Determine the (x, y) coordinate at the center of the cell enclosing the given text.  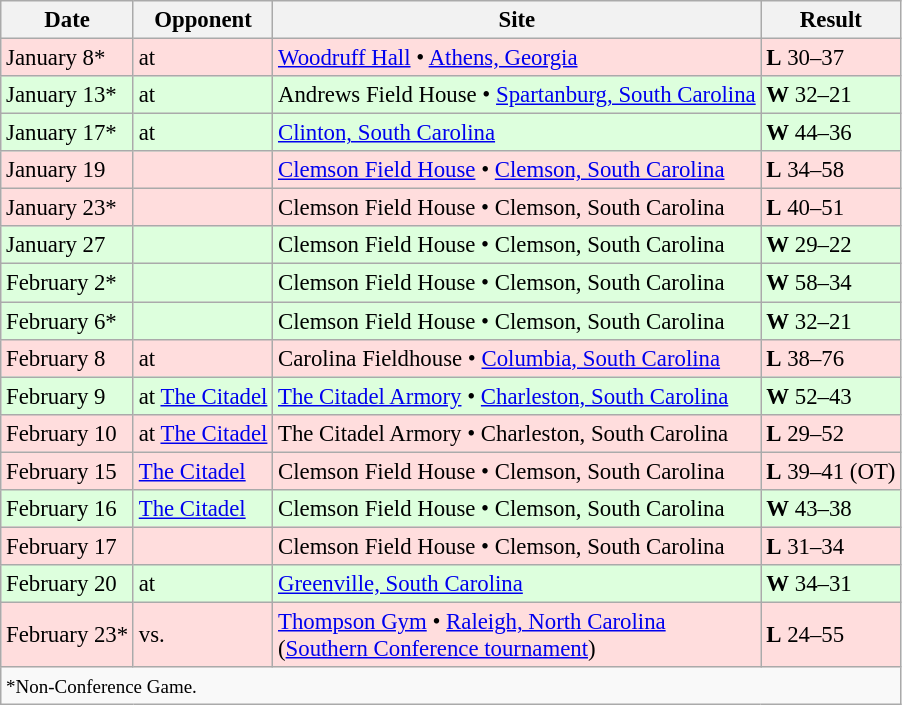
W 29–22 (831, 245)
L 30–37 (831, 58)
January 17* (68, 133)
Date (68, 20)
vs. (202, 634)
Andrews Field House • Spartanburg, South Carolina (517, 95)
Opponent (202, 20)
February 9 (68, 396)
*Non-Conference Game. (451, 686)
February 6* (68, 321)
L 24–55 (831, 634)
Site (517, 20)
L 39–41 (OT) (831, 471)
February 20 (68, 584)
L 34–58 (831, 170)
Woodruff Hall • Athens, Georgia (517, 58)
February 8 (68, 358)
February 17 (68, 546)
L 29–52 (831, 433)
W 52–43 (831, 396)
February 16 (68, 509)
Clinton, South Carolina (517, 133)
W 34–31 (831, 584)
L 31–34 (831, 546)
January 23* (68, 208)
W 44–36 (831, 133)
W 43–38 (831, 509)
L 40–51 (831, 208)
January 13* (68, 95)
Result (831, 20)
January 8* (68, 58)
L 38–76 (831, 358)
Thompson Gym • Raleigh, North Carolina(Southern Conference tournament) (517, 634)
W 58–34 (831, 283)
January 27 (68, 245)
February 2* (68, 283)
February 10 (68, 433)
Carolina Fieldhouse • Columbia, South Carolina (517, 358)
February 23* (68, 634)
Greenville, South Carolina (517, 584)
February 15 (68, 471)
January 19 (68, 170)
